Provide the [x, y] coordinate of the cell's center where the given text is located.  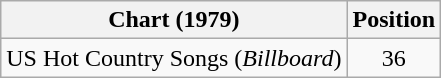
36 [394, 58]
Chart (1979) [174, 20]
US Hot Country Songs (Billboard) [174, 58]
Position [394, 20]
